Determine the [x, y] coordinate at the center of the cell enclosing the given text.  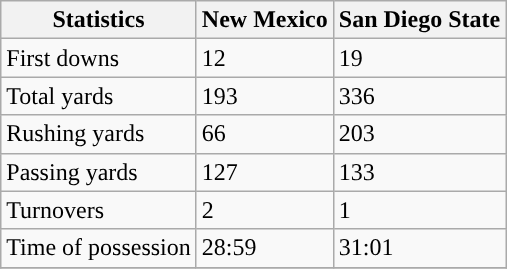
127 [264, 172]
193 [264, 96]
66 [264, 134]
31:01 [419, 248]
203 [419, 134]
Total yards [99, 96]
Turnovers [99, 210]
1 [419, 210]
28:59 [264, 248]
12 [264, 58]
Time of possession [99, 248]
336 [419, 96]
New Mexico [264, 20]
First downs [99, 58]
San Diego State [419, 20]
19 [419, 58]
Rushing yards [99, 134]
Passing yards [99, 172]
2 [264, 210]
133 [419, 172]
Statistics [99, 20]
